Return the [x, y] coordinate for the center point of the cell that contains the specified text.  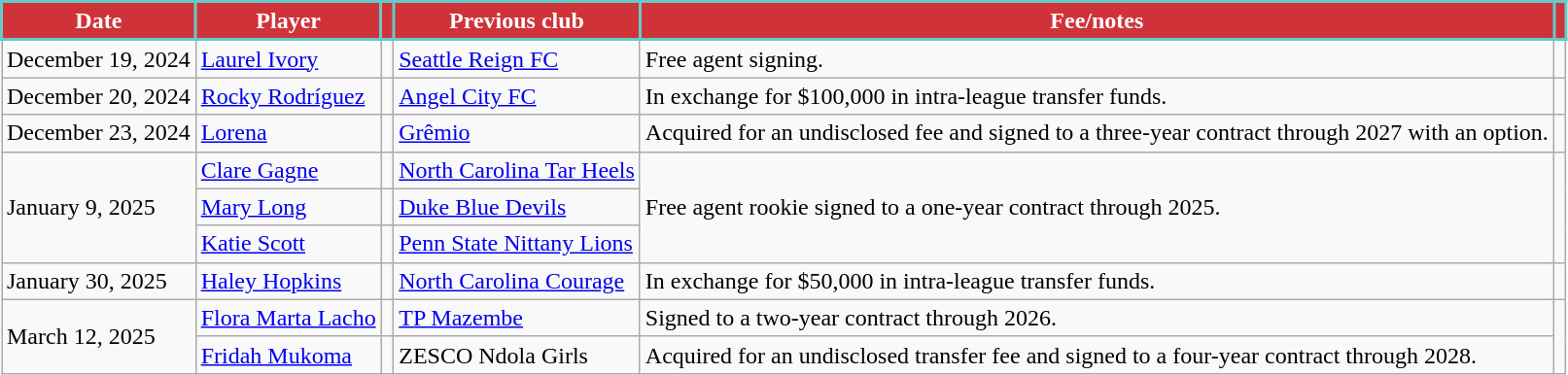
In exchange for $50,000 in intra-league transfer funds. [1097, 281]
Grêmio [517, 133]
Seattle Reign FC [517, 58]
December 20, 2024 [99, 96]
Free agent signing. [1097, 58]
ZESCO Ndola Girls [517, 355]
December 19, 2024 [99, 58]
March 12, 2025 [99, 336]
Katie Scott [288, 244]
Clare Gagne [288, 170]
Mary Long [288, 207]
Date [99, 21]
January 9, 2025 [99, 207]
In exchange for $100,000 in intra-league transfer funds. [1097, 96]
North Carolina Courage [517, 281]
Haley Hopkins [288, 281]
Fee/notes [1097, 21]
North Carolina Tar Heels [517, 170]
Flora Marta Lacho [288, 318]
Free agent rookie signed to a one-year contract through 2025. [1097, 207]
Duke Blue Devils [517, 207]
Acquired for an undisclosed transfer fee and signed to a four-year contract through 2028. [1097, 355]
Previous club [517, 21]
TP Mazembe [517, 318]
Angel City FC [517, 96]
Acquired for an undisclosed fee and signed to a three-year contract through 2027 with an option. [1097, 133]
Player [288, 21]
Laurel Ivory [288, 58]
Rocky Rodríguez [288, 96]
Penn State Nittany Lions [517, 244]
Signed to a two-year contract through 2026. [1097, 318]
January 30, 2025 [99, 281]
Fridah Mukoma [288, 355]
December 23, 2024 [99, 133]
Lorena [288, 133]
